Determine the (x, y) coordinate at the center of the cell enclosing the given text.  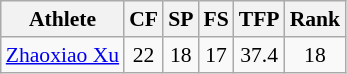
Rank (316, 19)
Athlete (62, 19)
TFP (260, 19)
SP (180, 19)
37.4 (260, 55)
22 (144, 55)
17 (216, 55)
CF (144, 19)
Zhaoxiao Xu (62, 55)
FS (216, 19)
